Provide the [X, Y] coordinate of the cell's center where the given text is located.  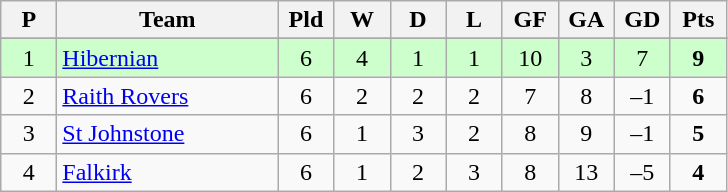
Raith Rovers [168, 96]
GF [530, 20]
GD [642, 20]
Pld [306, 20]
W [362, 20]
Pts [698, 20]
5 [698, 134]
13 [586, 172]
GA [586, 20]
St Johnstone [168, 134]
Falkirk [168, 172]
Hibernian [168, 58]
Team [168, 20]
D [418, 20]
10 [530, 58]
–5 [642, 172]
L [474, 20]
P [29, 20]
